Search for the cell housing the specified text and yield its (x, y) center coordinate. 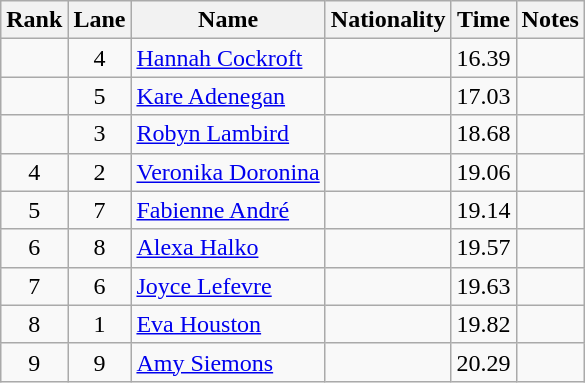
Hannah Cockroft (228, 58)
2 (100, 172)
Eva Houston (228, 324)
19.82 (484, 324)
19.14 (484, 210)
Name (228, 20)
Amy Siemons (228, 362)
Lane (100, 20)
Robyn Lambird (228, 134)
Time (484, 20)
Nationality (388, 20)
1 (100, 324)
19.06 (484, 172)
Veronika Doronina (228, 172)
Rank (34, 20)
19.63 (484, 286)
Fabienne André (228, 210)
Notes (550, 20)
17.03 (484, 96)
18.68 (484, 134)
3 (100, 134)
20.29 (484, 362)
19.57 (484, 248)
Kare Adenegan (228, 96)
16.39 (484, 58)
Joyce Lefevre (228, 286)
Alexa Halko (228, 248)
